Scan for the cell matching the given text and deliver its [x, y] coordinate at center. 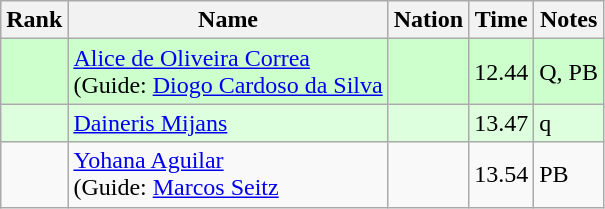
13.54 [502, 174]
Time [502, 20]
Yohana Aguilar(Guide: Marcos Seitz [228, 174]
Rank [34, 20]
Name [228, 20]
Q, PB [569, 72]
Alice de Oliveira Correa(Guide: Diogo Cardoso da Silva [228, 72]
Nation [428, 20]
13.47 [502, 123]
q [569, 123]
12.44 [502, 72]
Daineris Mijans [228, 123]
PB [569, 174]
Notes [569, 20]
